Identify which cell holds the provided text, then report its [x, y] central coordinate. 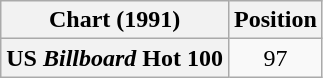
US Billboard Hot 100 [115, 58]
Chart (1991) [115, 20]
Position [276, 20]
97 [276, 58]
